Find where the given text appears and provide that cell's center as (x, y) coordinate. 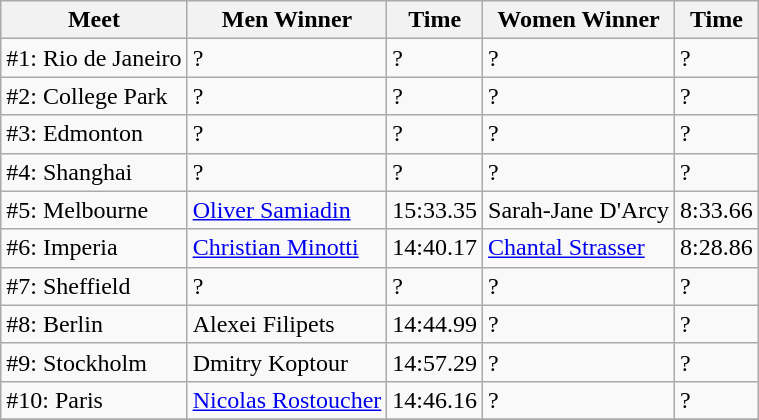
8:28.86 (717, 248)
14:46.16 (435, 400)
#3: Edmonton (94, 134)
14:57.29 (435, 362)
#8: Berlin (94, 324)
#2: College Park (94, 96)
14:44.99 (435, 324)
Dmitry Koptour (287, 362)
Alexei Filipets (287, 324)
#10: Paris (94, 400)
15:33.35 (435, 210)
Christian Minotti (287, 248)
#1: Rio de Janeiro (94, 58)
#5: Melbourne (94, 210)
14:40.17 (435, 248)
#4: Shanghai (94, 172)
8:33.66 (717, 210)
Women Winner (579, 20)
#9: Stockholm (94, 362)
#7: Sheffield (94, 286)
Chantal Strasser (579, 248)
Meet (94, 20)
Sarah-Jane D'Arcy (579, 210)
Oliver Samiadin (287, 210)
Men Winner (287, 20)
Nicolas Rostoucher (287, 400)
#6: Imperia (94, 248)
